From the cell containing the given text, extract its center point as [x, y] coordinate. 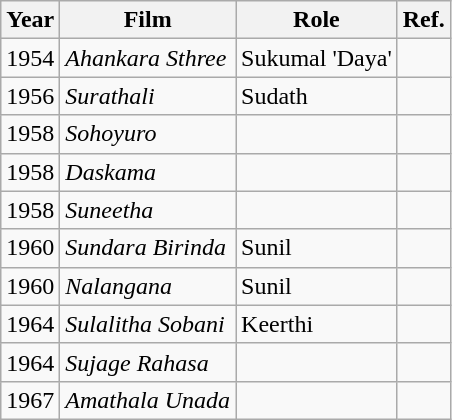
Sujage Rahasa [148, 362]
1967 [30, 400]
Year [30, 20]
Ref. [424, 20]
Sulalitha Sobani [148, 324]
Sundara Birinda [148, 248]
Film [148, 20]
Suneetha [148, 210]
Sudath [317, 96]
Amathala Unada [148, 400]
1954 [30, 58]
Keerthi [317, 324]
Ahankara Sthree [148, 58]
Daskama [148, 172]
1956 [30, 96]
Role [317, 20]
Sukumal 'Daya' [317, 58]
Sohoyuro [148, 134]
Surathali [148, 96]
Nalangana [148, 286]
